Pinpoint the cell where the given text exists, returning its [x, y] midpoint coordinate. 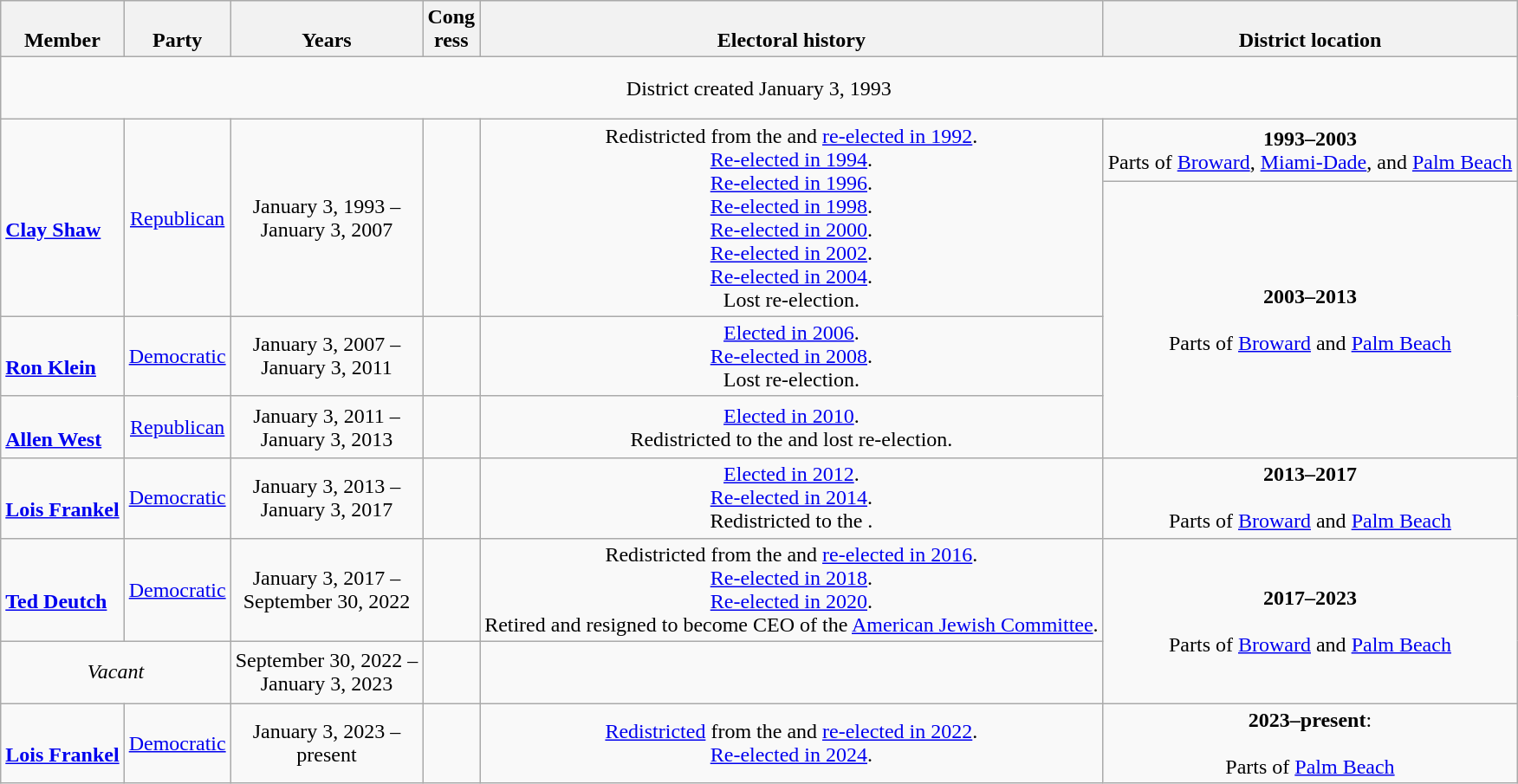
Ted Deutch [62, 589]
2023–present:Parts of Palm Beach [1310, 743]
September 30, 2022 –January 3, 2023 [327, 672]
District created January 3, 1993 [759, 88]
2013–2017Parts of Broward and Palm Beach [1310, 498]
Clay Shaw [62, 218]
2017–2023Parts of Broward and Palm Beach [1310, 620]
January 3, 2017 –September 30, 2022 [327, 589]
Party [177, 29]
January 3, 1993 –January 3, 2007 [327, 218]
District location [1310, 29]
Member [62, 29]
1993–2003Parts of Broward, Miami-Dade, and Palm Beach [1310, 151]
January 3, 2013 –January 3, 2017 [327, 498]
Elected in 2006.Re-elected in 2008.Lost re-election. [792, 356]
Elected in 2010.Redistricted to the and lost re-election. [792, 427]
Allen West [62, 427]
Electoral history [792, 29]
January 3, 2023 –present [327, 743]
Ron Klein [62, 356]
Elected in 2012.Re-elected in 2014.Redistricted to the . [792, 498]
Congress [451, 29]
Redistricted from the and re-elected in 2022.Re-elected in 2024. [792, 743]
January 3, 2011 –January 3, 2013 [327, 427]
Years [327, 29]
Vacant [116, 672]
January 3, 2007 –January 3, 2011 [327, 356]
2003–2013Parts of Broward and Palm Beach [1310, 321]
